Capture the cell that displays the provided text and extract its [x, y] central coordinate. 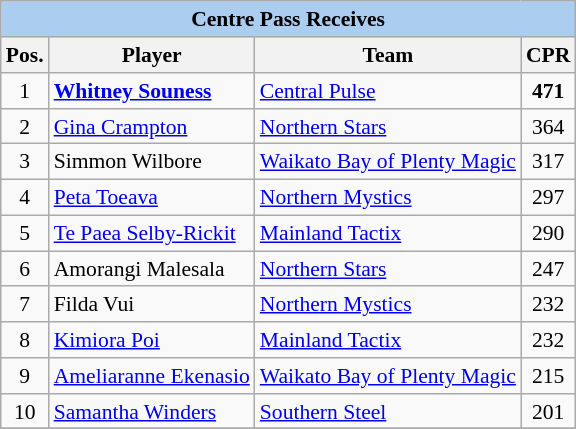
Central Pulse [388, 91]
Ameliaranne Ekenasio [152, 376]
Samantha Winders [152, 411]
290 [548, 233]
Peta Toeava [152, 197]
10 [25, 411]
297 [548, 197]
5 [25, 233]
364 [548, 126]
9 [25, 376]
2 [25, 126]
Team [388, 55]
Amorangi Malesala [152, 269]
201 [548, 411]
247 [548, 269]
Te Paea Selby-Rickit [152, 233]
317 [548, 162]
3 [25, 162]
Centre Pass Receives [288, 19]
Kimiora Poi [152, 340]
Pos. [25, 55]
CPR [548, 55]
1 [25, 91]
4 [25, 197]
215 [548, 376]
7 [25, 304]
471 [548, 91]
Whitney Souness [152, 91]
Filda Vui [152, 304]
Southern Steel [388, 411]
6 [25, 269]
8 [25, 340]
Player [152, 55]
Gina Crampton [152, 126]
Simmon Wilbore [152, 162]
